Extract the (x, y) coordinate from the center of the cell holding the provided text.  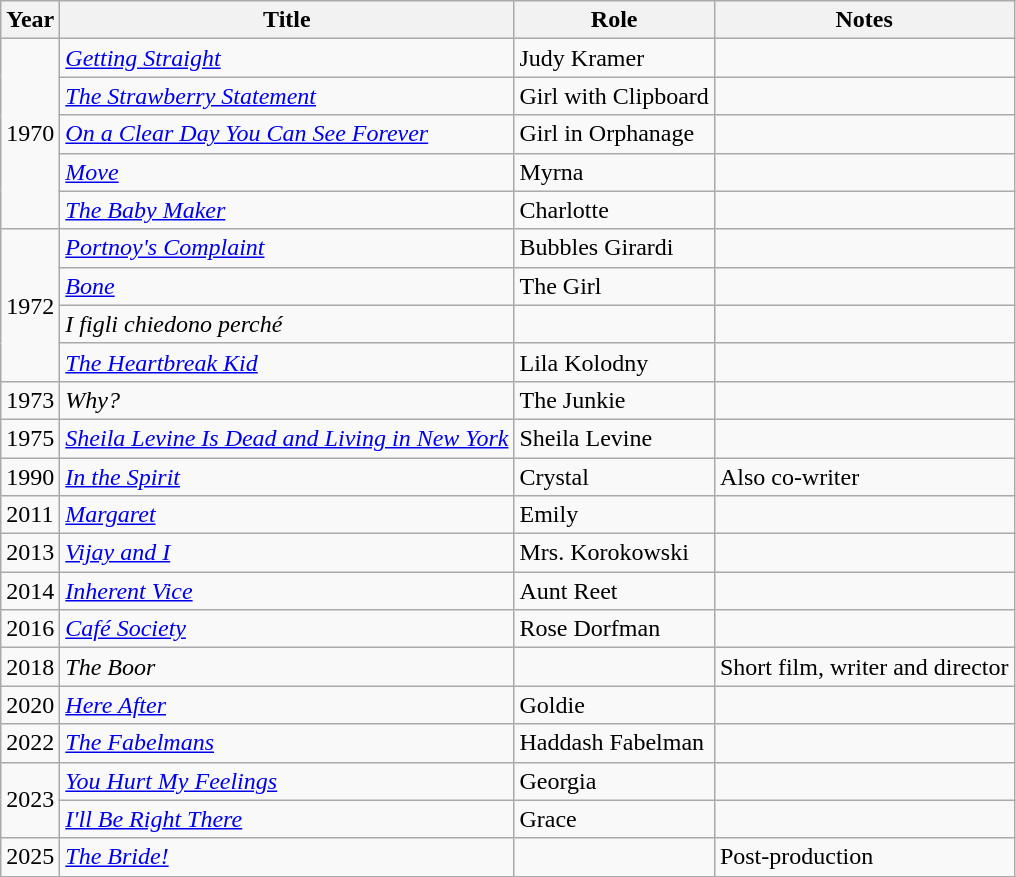
Café Society (287, 629)
Title (287, 20)
1975 (30, 438)
1970 (30, 134)
Margaret (287, 515)
Judy Kramer (614, 58)
2020 (30, 705)
Post-production (864, 857)
I'll Be Right There (287, 819)
Georgia (614, 781)
In the Spirit (287, 477)
Sheila Levine Is Dead and Living in New York (287, 438)
2022 (30, 743)
Mrs. Korokowski (614, 553)
Vijay and I (287, 553)
Rose Dorfman (614, 629)
The Baby Maker (287, 210)
Move (287, 172)
Crystal (614, 477)
Myrna (614, 172)
Haddash Fabelman (614, 743)
Getting Straight (287, 58)
2023 (30, 800)
2011 (30, 515)
Goldie (614, 705)
Why? (287, 400)
2016 (30, 629)
The Boor (287, 667)
The Heartbreak Kid (287, 362)
The Girl (614, 286)
Short film, writer and director (864, 667)
I figli chiedono perché (287, 324)
Aunt Reet (614, 591)
Emily (614, 515)
Year (30, 20)
Notes (864, 20)
The Junkie (614, 400)
Bone (287, 286)
Girl with Clipboard (614, 96)
Lila Kolodny (614, 362)
1972 (30, 305)
2013 (30, 553)
2014 (30, 591)
Also co-writer (864, 477)
Inherent Vice (287, 591)
The Bride! (287, 857)
Here After (287, 705)
2018 (30, 667)
On a Clear Day You Can See Forever (287, 134)
Grace (614, 819)
The Strawberry Statement (287, 96)
Role (614, 20)
Portnoy's Complaint (287, 248)
Bubbles Girardi (614, 248)
1973 (30, 400)
Girl in Orphanage (614, 134)
1990 (30, 477)
Sheila Levine (614, 438)
2025 (30, 857)
The Fabelmans (287, 743)
You Hurt My Feelings (287, 781)
Charlotte (614, 210)
